Identify which cell holds the provided text, then report its (X, Y) central coordinate. 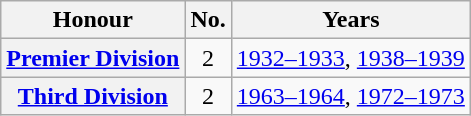
Years (350, 20)
No. (208, 20)
Honour (93, 20)
1932–1933, 1938–1939 (350, 58)
1963–1964, 1972–1973 (350, 96)
Third Division (93, 96)
Premier Division (93, 58)
